Determine the [X, Y] coordinate at the center of the cell enclosing the given text.  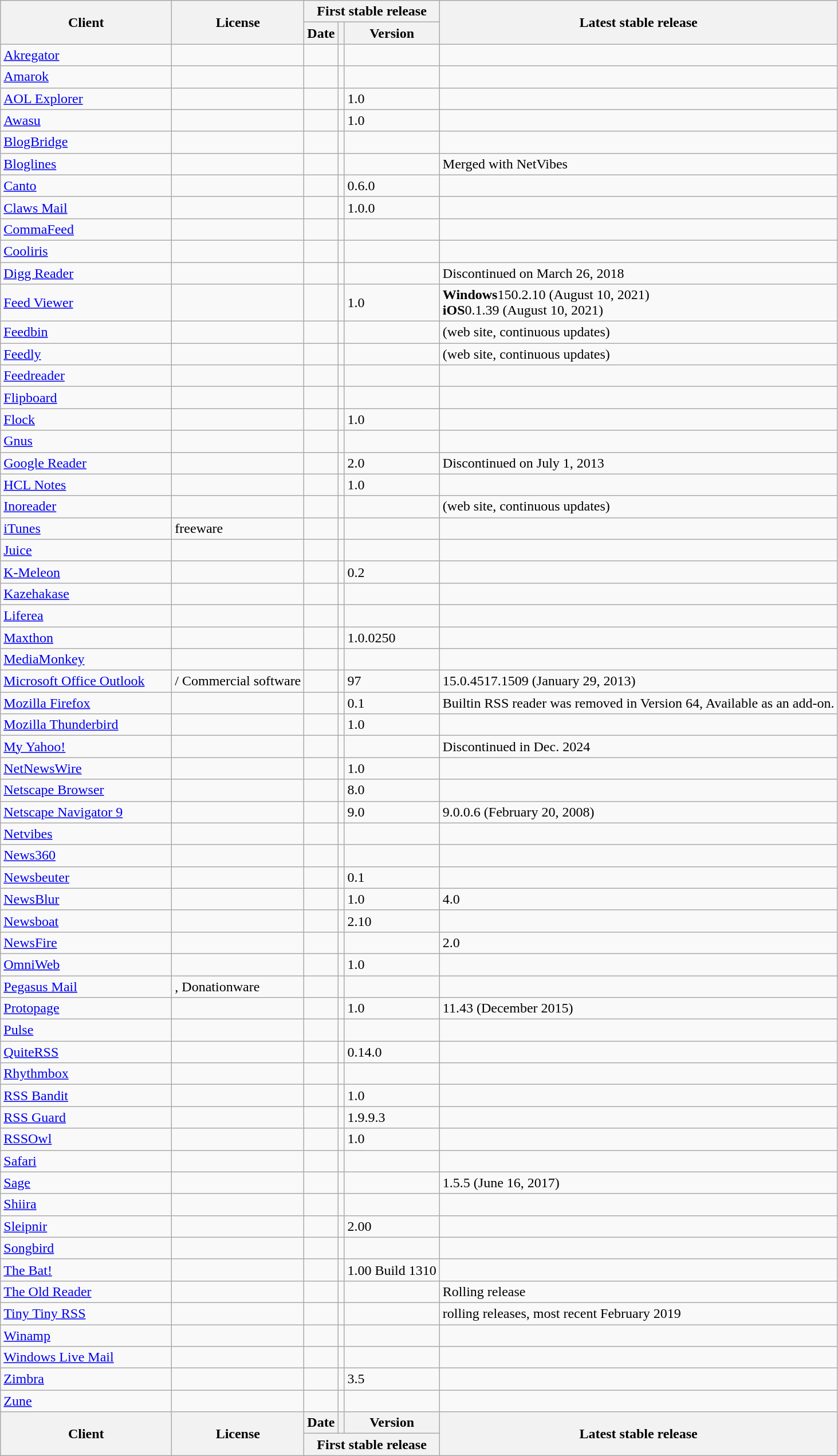
iTunes [86, 528]
8.0 [392, 790]
The Bat! [86, 1270]
NewsFire [86, 943]
Discontinued in Dec. 2024 [638, 747]
K-Meleon [86, 572]
Maxthon [86, 638]
3.5 [392, 1379]
4.0 [638, 899]
AOL Explorer [86, 99]
Google Reader [86, 463]
Zimbra [86, 1379]
1.5.5 (June 16, 2017) [638, 1183]
9.0.0.6 (February 20, 2008) [638, 812]
Newsboat [86, 921]
Kazehakase [86, 594]
/ Commercial software [238, 681]
Discontinued on July 1, 2013 [638, 463]
RSS Guard [86, 1117]
Netscape Browser [86, 790]
RSSOwl [86, 1139]
Cooliris [86, 251]
Zune [86, 1401]
Windows150.2.10 (August 10, 2021)iOS0.1.39 (August 10, 2021) [638, 303]
freeware [238, 528]
0.14.0 [392, 1052]
Awasu [86, 120]
Akregator [86, 55]
15.0.4517.1509 (January 29, 2013) [638, 681]
Rolling release [638, 1292]
OmniWeb [86, 964]
1.0.0 [392, 207]
My Yahoo! [86, 747]
Pegasus Mail [86, 986]
0.2 [392, 572]
Flock [86, 419]
1.00 Build 1310 [392, 1270]
Discontinued on March 26, 2018 [638, 273]
Tiny Tiny RSS [86, 1313]
97 [392, 681]
NewsBlur [86, 899]
CommaFeed [86, 229]
Safari [86, 1161]
Feedreader [86, 376]
Pulse [86, 1030]
rolling releases, most recent February 2019 [638, 1313]
9.0 [392, 812]
1.0.0250 [392, 638]
Protopage [86, 1008]
Feed Viewer [86, 303]
MediaMonkey [86, 660]
Gnus [86, 441]
Netscape Navigator 9 [86, 812]
11.43 (December 2015) [638, 1008]
HCL Notes [86, 485]
Windows Live Mail [86, 1357]
Bloglines [86, 164]
Winamp [86, 1336]
Shiira [86, 1204]
Canto [86, 186]
Inoreader [86, 507]
Claws Mail [86, 207]
Rhythmbox [86, 1074]
Sage [86, 1183]
Amarok [86, 77]
Feedbin [86, 332]
Songbird [86, 1248]
Juice [86, 550]
BlogBridge [86, 142]
, Donationware [238, 986]
RSS Bandit [86, 1096]
Digg Reader [86, 273]
Sleipnir [86, 1226]
Newsbeuter [86, 877]
Mozilla Firefox [86, 703]
NetNewsWire [86, 768]
Flipboard [86, 398]
0.6.0 [392, 186]
2.10 [392, 921]
News360 [86, 855]
Feedly [86, 354]
Merged with NetVibes [638, 164]
Microsoft Office Outlook [86, 681]
QuiteRSS [86, 1052]
Builtin RSS reader was removed in Version 64, Available as an add-on. [638, 703]
2.00 [392, 1226]
Mozilla Thunderbird [86, 725]
Netvibes [86, 834]
1.9.9.3 [392, 1117]
The Old Reader [86, 1292]
Liferea [86, 615]
